From the cell containing the given text, extract its center point as [x, y] coordinate. 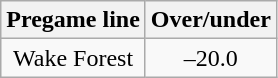
Wake Forest [74, 58]
Over/under [210, 20]
Pregame line [74, 20]
–20.0 [210, 58]
